Find where the given text appears and provide that cell's center as [x, y] coordinate. 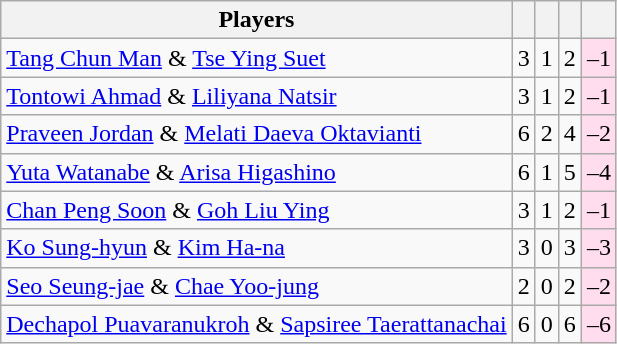
Dechapol Puavaranukroh & Sapsiree Taerattanachai [256, 324]
–3 [598, 248]
Yuta Watanabe & Arisa Higashino [256, 172]
5 [570, 172]
Players [256, 20]
Tang Chun Man & Tse Ying Suet [256, 58]
–4 [598, 172]
4 [570, 134]
Praveen Jordan & Melati Daeva Oktavianti [256, 134]
Chan Peng Soon & Goh Liu Ying [256, 210]
Seo Seung-jae & Chae Yoo-jung [256, 286]
Tontowi Ahmad & Liliyana Natsir [256, 96]
–6 [598, 324]
Ko Sung-hyun & Kim Ha-na [256, 248]
